Scan for the cell matching the given text and deliver its [x, y] coordinate at center. 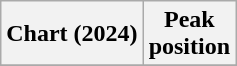
Chart (2024) [72, 34]
Peakposition [189, 34]
